Return the (x, y) coordinate for the center point of the cell that contains the specified text.  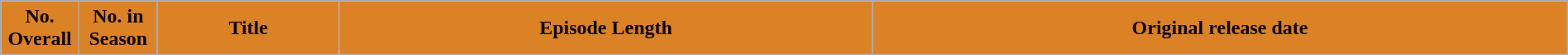
No. Overall (40, 28)
Episode Length (605, 28)
Original release date (1220, 28)
Title (248, 28)
No. in Season (117, 28)
